Determine the (x, y) coordinate at the center of the cell enclosing the given text.  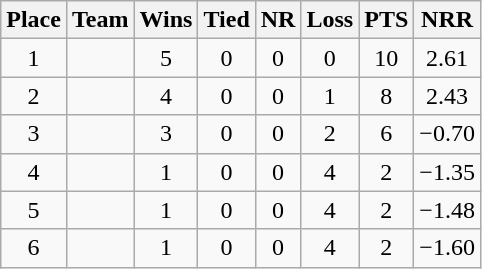
−1.48 (448, 210)
NR (278, 20)
10 (386, 58)
Wins (166, 20)
Place (34, 20)
−1.60 (448, 248)
Team (100, 20)
−1.35 (448, 172)
−0.70 (448, 134)
2.43 (448, 96)
Tied (226, 20)
8 (386, 96)
Loss (330, 20)
NRR (448, 20)
2.61 (448, 58)
PTS (386, 20)
